Locate the cell with the specified text and output its (x, y) center coordinate. 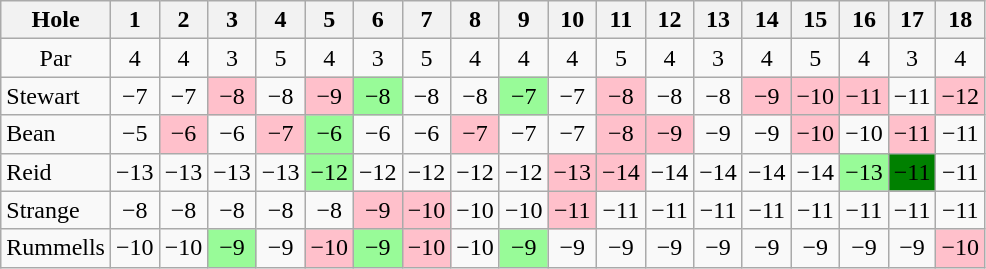
6 (378, 20)
Stewart (56, 96)
13 (718, 20)
Bean (56, 134)
8 (476, 20)
15 (816, 20)
12 (670, 20)
Hole (56, 20)
7 (426, 20)
11 (622, 20)
9 (524, 20)
Reid (56, 172)
18 (960, 20)
2 (184, 20)
10 (572, 20)
Par (56, 58)
−5 (134, 134)
14 (766, 20)
17 (912, 20)
Rummells (56, 248)
16 (864, 20)
1 (134, 20)
Strange (56, 210)
